For the text-containing cell, return its midpoint in [X, Y] coordinate format. 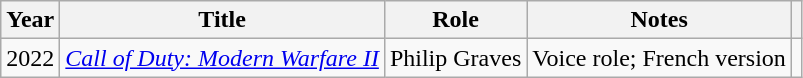
Year [30, 20]
Call of Duty: Modern Warfare II [222, 58]
2022 [30, 58]
Notes [660, 20]
Voice role; French version [660, 58]
Title [222, 20]
Role [455, 20]
Philip Graves [455, 58]
